Return the [X, Y] coordinate for the center point of the cell that contains the specified text.  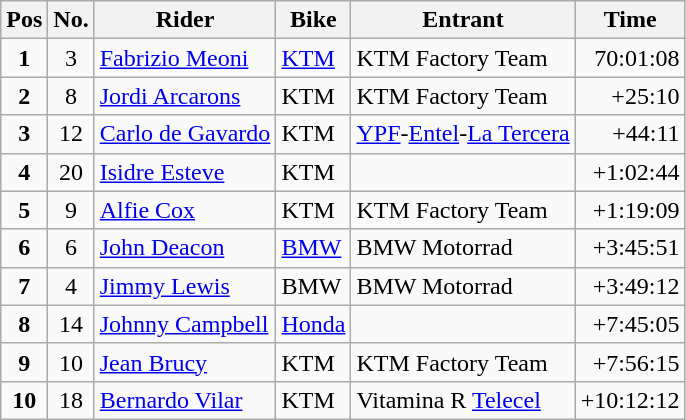
5 [24, 210]
Alfie Cox [185, 210]
+1:02:44 [630, 172]
14 [71, 324]
Time [630, 20]
+3:45:51 [630, 248]
Jimmy Lewis [185, 286]
+1:19:09 [630, 210]
12 [71, 134]
+3:49:12 [630, 286]
Pos [24, 20]
+25:10 [630, 96]
Entrant [463, 20]
2 [24, 96]
Jean Brucy [185, 362]
7 [24, 286]
+7:45:05 [630, 324]
No. [71, 20]
+10:12:12 [630, 400]
20 [71, 172]
Carlo de Gavardo [185, 134]
John Deacon [185, 248]
YPF-Entel-La Tercera [463, 134]
+44:11 [630, 134]
Isidre Esteve [185, 172]
1 [24, 58]
18 [71, 400]
70:01:08 [630, 58]
Vitamina R Telecel [463, 400]
Honda [314, 324]
+7:56:15 [630, 362]
Bike [314, 20]
Jordi Arcarons [185, 96]
Rider [185, 20]
Bernardo Vilar [185, 400]
Johnny Campbell [185, 324]
Fabrizio Meoni [185, 58]
